Search for the cell housing the specified text and yield its [x, y] center coordinate. 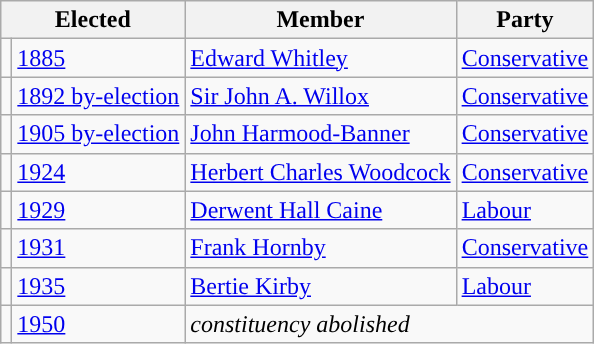
Herbert Charles Woodcock [320, 172]
1931 [98, 248]
Derwent Hall Caine [320, 210]
1892 by-election [98, 96]
Elected [93, 20]
Frank Hornby [320, 248]
1885 [98, 58]
constituency abolished [390, 324]
1950 [98, 324]
Sir John A. Willox [320, 96]
1929 [98, 210]
Member [320, 20]
John Harmood-Banner [320, 134]
1935 [98, 286]
1924 [98, 172]
1905 by-election [98, 134]
Bertie Kirby [320, 286]
Party [525, 20]
Edward Whitley [320, 58]
